Search for the cell housing the specified text and yield its [x, y] center coordinate. 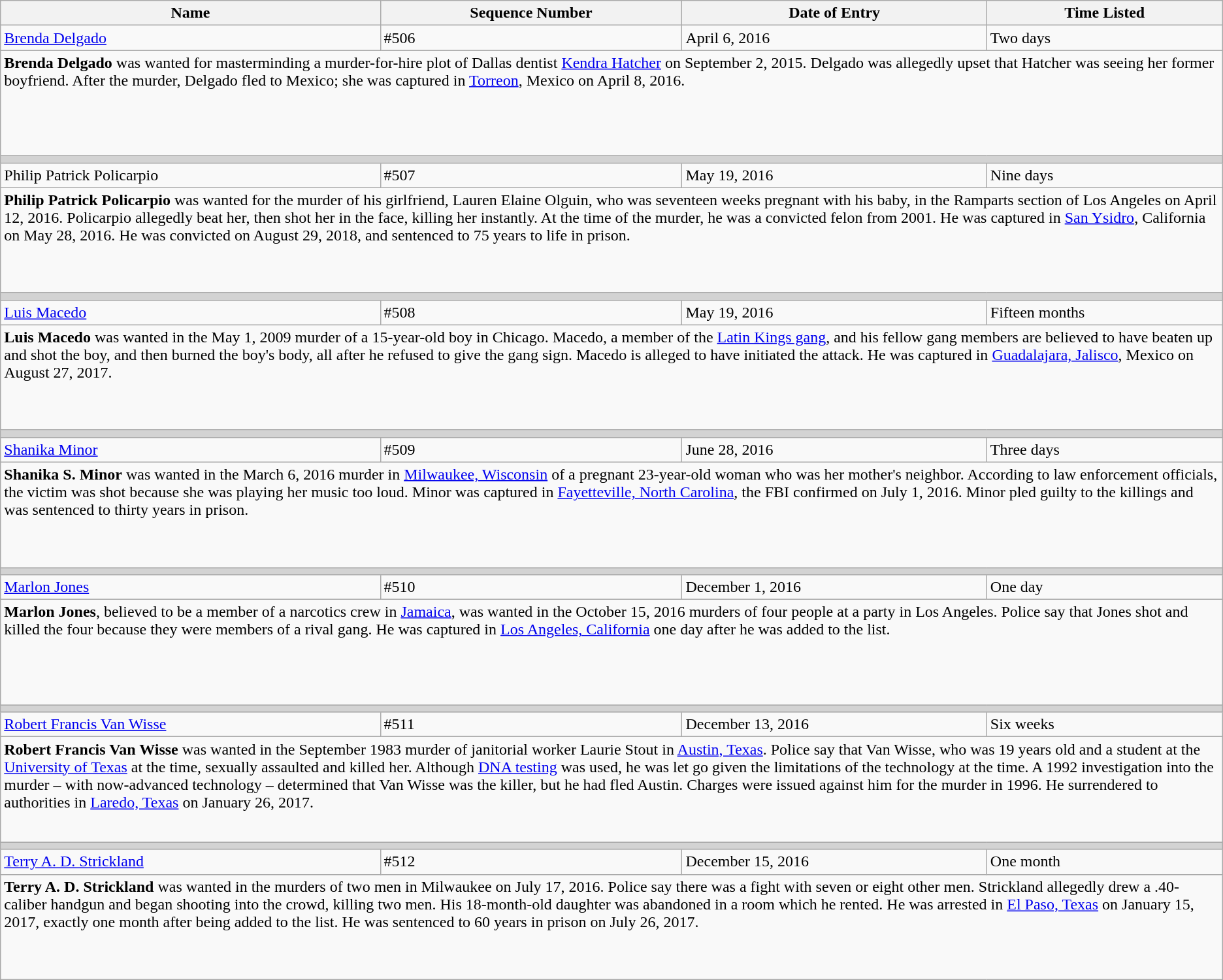
Luis Macedo [191, 312]
#508 [531, 312]
Philip Patrick Policarpio [191, 175]
#510 [531, 587]
Shanika Minor [191, 449]
#506 [531, 38]
Two days [1104, 38]
One month [1104, 862]
#509 [531, 449]
Name [191, 13]
#511 [531, 725]
Sequence Number [531, 13]
December 15, 2016 [834, 862]
April 6, 2016 [834, 38]
Terry A. D. Strickland [191, 862]
Nine days [1104, 175]
#507 [531, 175]
Three days [1104, 449]
#512 [531, 862]
Date of Entry [834, 13]
Fifteen months [1104, 312]
Six weeks [1104, 725]
Brenda Delgado [191, 38]
December 13, 2016 [834, 725]
Time Listed [1104, 13]
December 1, 2016 [834, 587]
June 28, 2016 [834, 449]
Marlon Jones [191, 587]
One day [1104, 587]
Robert Francis Van Wisse [191, 725]
